Return the (x, y) coordinate for the center point of the cell that contains the specified text.  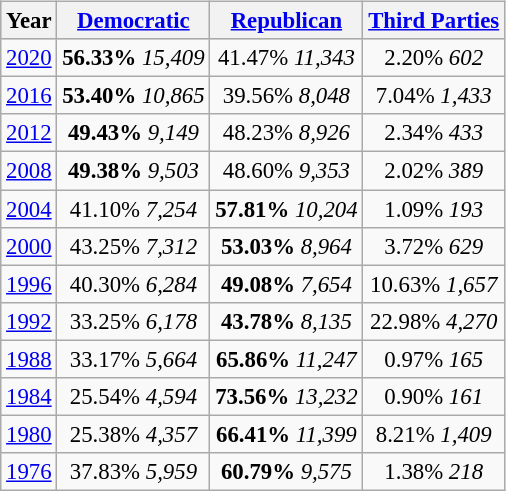
1992 (29, 321)
60.79% 9,575 (286, 472)
25.54% 4,594 (134, 396)
2012 (29, 133)
2016 (29, 96)
48.23% 8,926 (286, 133)
2.20% 602 (434, 58)
2.02% 389 (434, 171)
2000 (29, 246)
Democratic (134, 21)
3.72% 629 (434, 246)
Republican (286, 21)
0.90% 161 (434, 396)
1.38% 218 (434, 472)
66.41% 11,399 (286, 434)
43.78% 8,135 (286, 321)
2.34% 433 (434, 133)
1996 (29, 284)
1980 (29, 434)
37.83% 5,959 (134, 472)
Third Parties (434, 21)
49.08% 7,654 (286, 284)
8.21% 1,409 (434, 434)
Year (29, 21)
73.56% 13,232 (286, 396)
1984 (29, 396)
41.10% 7,254 (134, 209)
43.25% 7,312 (134, 246)
48.60% 9,353 (286, 171)
1.09% 193 (434, 209)
2020 (29, 58)
49.43% 9,149 (134, 133)
53.40% 10,865 (134, 96)
39.56% 8,048 (286, 96)
1988 (29, 359)
65.86% 11,247 (286, 359)
0.97% 165 (434, 359)
57.81% 10,204 (286, 209)
40.30% 6,284 (134, 284)
49.38% 9,503 (134, 171)
33.25% 6,178 (134, 321)
25.38% 4,357 (134, 434)
10.63% 1,657 (434, 284)
53.03% 8,964 (286, 246)
33.17% 5,664 (134, 359)
1976 (29, 472)
2008 (29, 171)
56.33% 15,409 (134, 58)
7.04% 1,433 (434, 96)
41.47% 11,343 (286, 58)
22.98% 4,270 (434, 321)
2004 (29, 209)
